Provide the (x, y) coordinate of the cell's center where the given text is located.  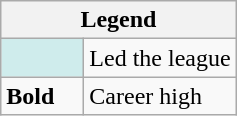
Led the league (160, 58)
Legend (118, 20)
Career high (160, 96)
Bold (42, 96)
